Determine the (x, y) coordinate at the center of the cell enclosing the given text.  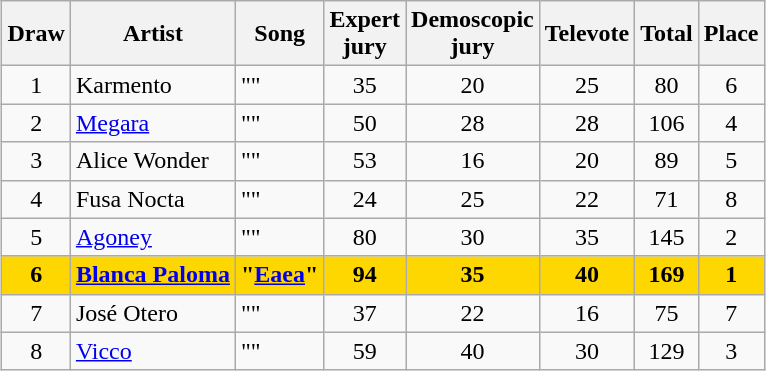
Place (731, 34)
53 (365, 161)
Song (279, 34)
Artist (152, 34)
Alice Wonder (152, 161)
94 (365, 275)
Fusa Nocta (152, 199)
"Eaea" (279, 275)
Total (667, 34)
Televote (586, 34)
37 (365, 313)
José Otero (152, 313)
50 (365, 123)
106 (667, 123)
89 (667, 161)
Vicco (152, 351)
Karmento (152, 85)
129 (667, 351)
Blanca Paloma (152, 275)
Demoscopicjury (473, 34)
75 (667, 313)
145 (667, 237)
Draw (36, 34)
71 (667, 199)
Agoney (152, 237)
Megara (152, 123)
59 (365, 351)
Expertjury (365, 34)
169 (667, 275)
24 (365, 199)
